Return the (x, y) coordinate for the center point of the cell that contains the specified text.  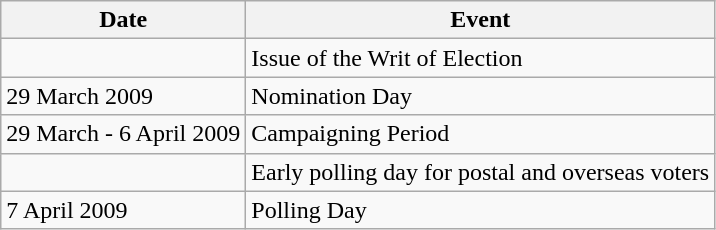
29 March - 6 April 2009 (124, 134)
Polling Day (480, 210)
Date (124, 20)
7 April 2009 (124, 210)
Nomination Day (480, 96)
Campaigning Period (480, 134)
Event (480, 20)
Early polling day for postal and overseas voters (480, 172)
Issue of the Writ of Election (480, 58)
29 March 2009 (124, 96)
